Return the [X, Y] coordinate for the center point of the cell that contains the specified text.  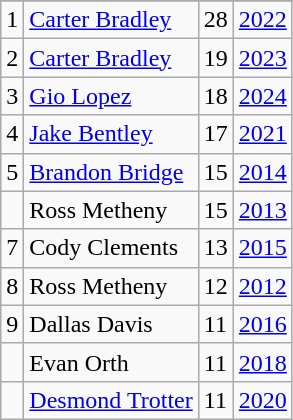
2012 [262, 286]
2016 [262, 324]
13 [216, 248]
Cody Clements [111, 248]
2022 [262, 20]
2021 [262, 134]
4 [12, 134]
9 [12, 324]
18 [216, 96]
Brandon Bridge [111, 172]
2 [12, 58]
Desmond Trotter [111, 400]
12 [216, 286]
1 [12, 20]
Dallas Davis [111, 324]
2015 [262, 248]
Jake Bentley [111, 134]
28 [216, 20]
3 [12, 96]
Evan Orth [111, 362]
5 [12, 172]
19 [216, 58]
7 [12, 248]
2024 [262, 96]
2023 [262, 58]
17 [216, 134]
8 [12, 286]
2013 [262, 210]
2014 [262, 172]
2020 [262, 400]
2018 [262, 362]
Gio Lopez [111, 96]
